Provide the (X, Y) coordinate of the cell's center where the given text is located.  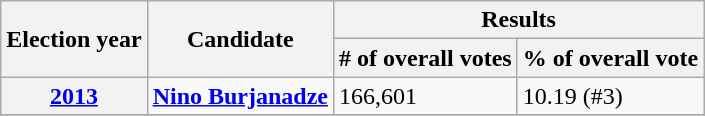
Nino Burjanadze (240, 96)
166,601 (426, 96)
10.19 (#3) (610, 96)
2013 (74, 96)
Results (519, 20)
Candidate (240, 39)
% of overall vote (610, 58)
Election year (74, 39)
# of overall votes (426, 58)
